From the cell containing the given text, extract its center point as (x, y) coordinate. 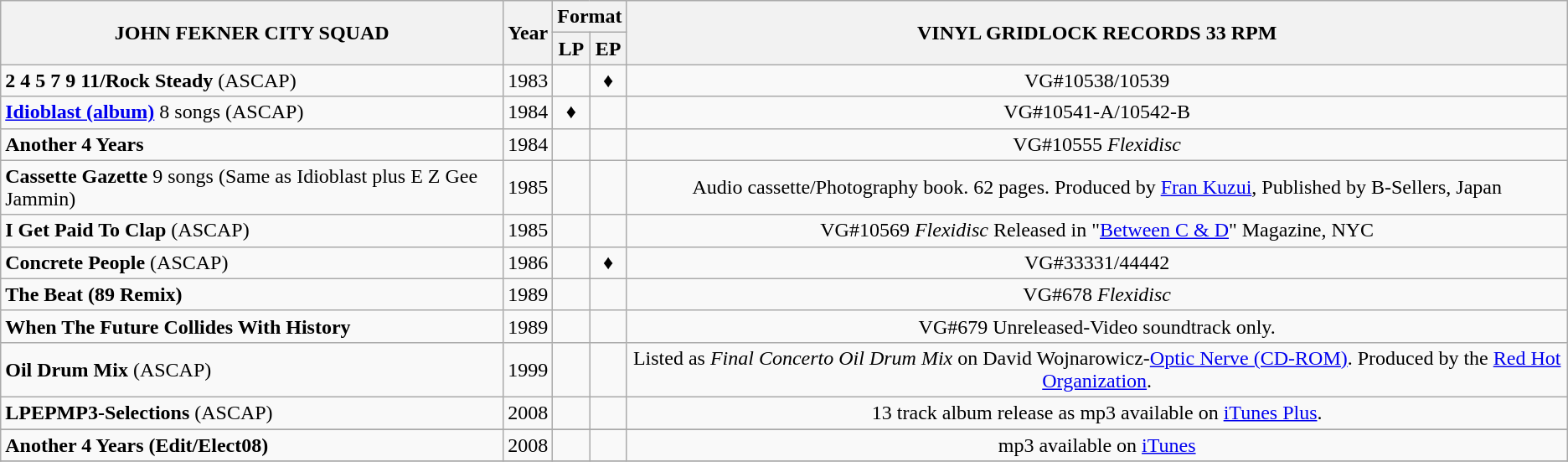
1983 (528, 80)
LPEPMP3-Selections (ASCAP) (252, 413)
Format (590, 17)
mp3 available on iTunes (1097, 445)
VG#33331/44442 (1097, 262)
The Beat (89 Remix) (252, 294)
EP (608, 49)
VG#10569 Flexidisc Released in "Between C & D" Magazine, NYC (1097, 231)
When The Future Collides With History (252, 326)
VG#10538/10539 (1097, 80)
Year (528, 33)
1986 (528, 262)
13 track album release as mp3 available on iTunes Plus. (1097, 413)
VG#10555 Flexidisc (1097, 144)
Audio cassette/Photography book. 62 pages. Produced by Fran Kuzui, Published by B-Sellers, Japan (1097, 188)
Another 4 Years (Edit/Elect08) (252, 445)
JOHN FEKNER CITY SQUAD (252, 33)
VINYL GRIDLOCK RECORDS 33 RPM (1097, 33)
Idioblast (album) 8 songs (ASCAP) (252, 112)
2 4 5 7 9 11/Rock Steady (ASCAP) (252, 80)
Oil Drum Mix (ASCAP) (252, 369)
Another 4 Years (252, 144)
I Get Paid To Clap (ASCAP) (252, 231)
Listed as Final Concerto Oil Drum Mix on David Wojnarowicz-Optic Nerve (CD-ROM). Produced by the Red Hot Organization. (1097, 369)
VG#678 Flexidisc (1097, 294)
Concrete People (ASCAP) (252, 262)
LP (571, 49)
VG#679 Unreleased-Video soundtrack only. (1097, 326)
VG#10541-A/10542-B (1097, 112)
1999 (528, 369)
Cassette Gazette 9 songs (Same as Idioblast plus E Z Gee Jammin) (252, 188)
